Detect which cell encompasses the target text, then output its [x, y] center coordinate. 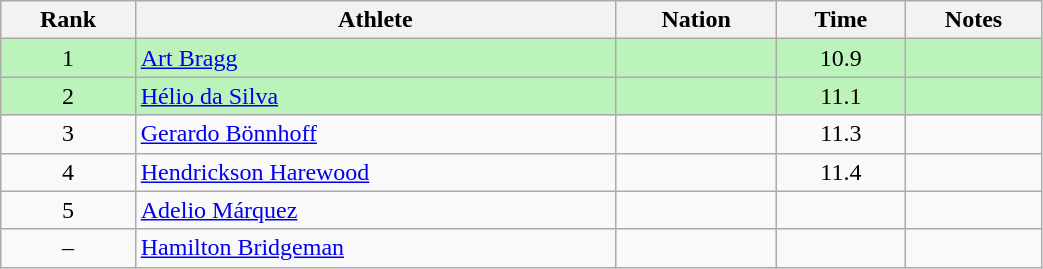
Rank [68, 20]
Nation [696, 20]
4 [68, 172]
Hendrickson Harewood [375, 172]
3 [68, 134]
Adelio Márquez [375, 210]
Art Bragg [375, 58]
2 [68, 96]
11.4 [841, 172]
11.1 [841, 96]
Hamilton Bridgeman [375, 248]
11.3 [841, 134]
1 [68, 58]
Notes [974, 20]
Athlete [375, 20]
5 [68, 210]
Time [841, 20]
Gerardo Bönnhoff [375, 134]
Hélio da Silva [375, 96]
10.9 [841, 58]
– [68, 248]
